Provide the (X, Y) coordinate of the cell's center where the given text is located.  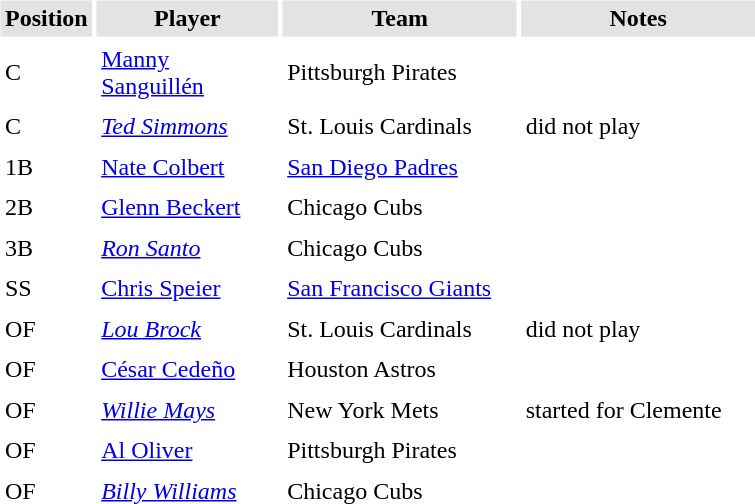
started for Clemente (638, 410)
3B (46, 248)
Chris Speier (188, 288)
Willie Mays (188, 410)
Team (400, 18)
2B (46, 208)
Lou Brock (188, 329)
Ron Santo (188, 248)
San Francisco Giants (400, 288)
Position (46, 18)
Manny Sanguillén (188, 72)
1B (46, 167)
SS (46, 288)
San Diego Padres (400, 167)
New York Mets (400, 410)
Glenn Beckert (188, 208)
Al Oliver (188, 450)
Nate Colbert (188, 167)
Notes (638, 18)
Houston Astros (400, 370)
Ted Simmons (188, 126)
César Cedeño (188, 370)
Player (188, 18)
